Return the [X, Y] coordinate for the center point of the cell that contains the specified text.  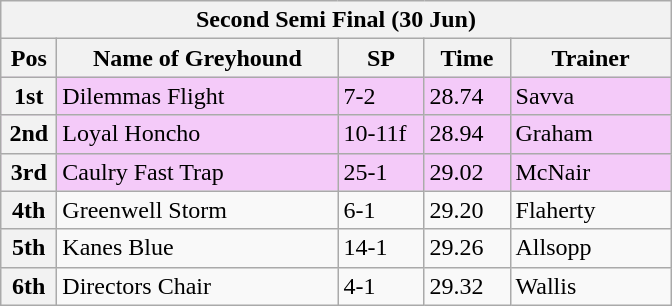
5th [29, 248]
6-1 [381, 210]
29.32 [467, 286]
3rd [29, 172]
28.74 [467, 96]
McNair [590, 172]
Kanes Blue [198, 248]
SP [381, 58]
1st [29, 96]
Loyal Honcho [198, 134]
Allsopp [590, 248]
Graham [590, 134]
2nd [29, 134]
7-2 [381, 96]
Flaherty [590, 210]
Second Semi Final (30 Jun) [336, 20]
28.94 [467, 134]
Name of Greyhound [198, 58]
29.26 [467, 248]
29.02 [467, 172]
Savva [590, 96]
Dilemmas Flight [198, 96]
4-1 [381, 286]
4th [29, 210]
6th [29, 286]
29.20 [467, 210]
Time [467, 58]
Pos [29, 58]
Wallis [590, 286]
Trainer [590, 58]
14-1 [381, 248]
10-11f [381, 134]
Caulry Fast Trap [198, 172]
25-1 [381, 172]
Greenwell Storm [198, 210]
Directors Chair [198, 286]
